Capture the cell that displays the provided text and extract its (x, y) central coordinate. 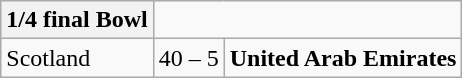
Scotland (77, 58)
40 – 5 (188, 58)
United Arab Emirates (343, 58)
1/4 final Bowl (77, 20)
